Extract the (X, Y) coordinate from the center of the cell holding the provided text.  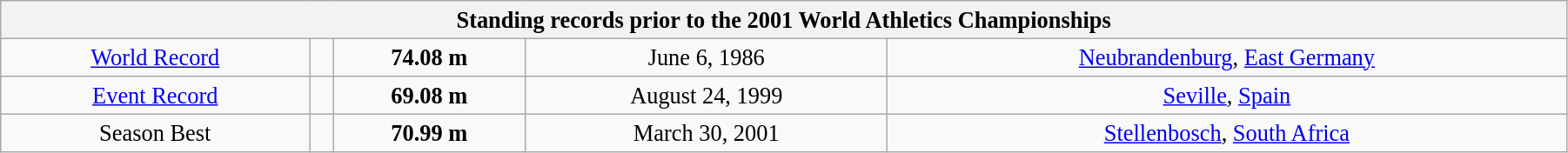
August 24, 1999 (707, 95)
Neubrandenburg, East Germany (1227, 57)
World Record (155, 57)
Stellenbosch, South Africa (1227, 133)
69.08 m (429, 95)
June 6, 1986 (707, 57)
Standing records prior to the 2001 World Athletics Championships (784, 19)
70.99 m (429, 133)
74.08 m (429, 57)
Season Best (155, 133)
Seville, Spain (1227, 95)
March 30, 2001 (707, 133)
Event Record (155, 95)
